Pinpoint the cell where the given text exists, returning its [x, y] midpoint coordinate. 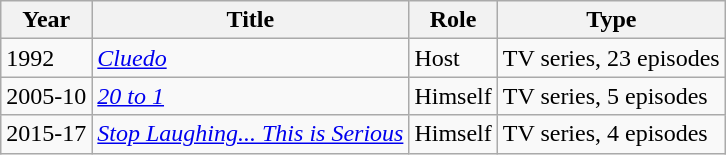
Role [453, 20]
20 to 1 [250, 96]
TV series, 23 episodes [611, 58]
2015-17 [46, 134]
Cluedo [250, 58]
Stop Laughing... This is Serious [250, 134]
Host [453, 58]
2005-10 [46, 96]
TV series, 5 episodes [611, 96]
1992 [46, 58]
Title [250, 20]
Year [46, 20]
Type [611, 20]
TV series, 4 episodes [611, 134]
